Detect which cell encompasses the target text, then output its (X, Y) center coordinate. 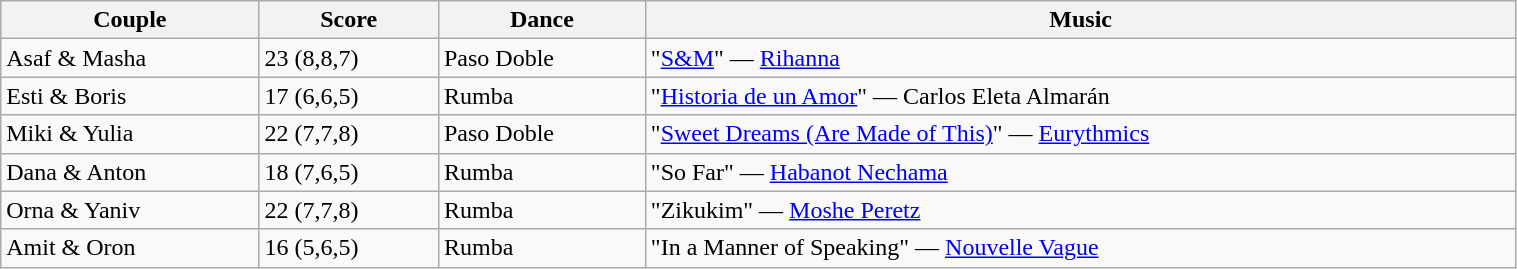
Orna & Yaniv (130, 210)
"In a Manner of Speaking" — Nouvelle Vague (1080, 248)
23 (8,8,7) (349, 58)
Esti & Boris (130, 96)
"Historia de un Amor" — Carlos Eleta Almarán (1080, 96)
Couple (130, 20)
"S&M" — Rihanna (1080, 58)
Dana & Anton (130, 172)
Music (1080, 20)
18 (7,6,5) (349, 172)
Miki & Yulia (130, 134)
16 (5,6,5) (349, 248)
17 (6,6,5) (349, 96)
"Sweet Dreams (Are Made of This)" — Eurythmics (1080, 134)
Amit & Oron (130, 248)
"Zikukim" — Moshe Peretz (1080, 210)
Dance (542, 20)
Asaf & Masha (130, 58)
Score (349, 20)
"So Far" — Habanot Nechama (1080, 172)
